Return (X, Y) of the center of cell containing provided text 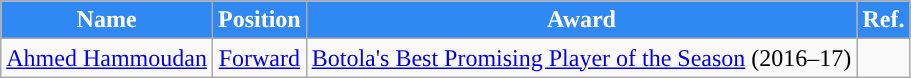
Award (582, 20)
Ref. (884, 20)
Botola's Best Promising Player of the Season (2016–17) (582, 58)
Forward (259, 58)
Position (259, 20)
Name (107, 20)
Ahmed Hammoudan (107, 58)
